Locate the cell with the specified text and output its [X, Y] center coordinate. 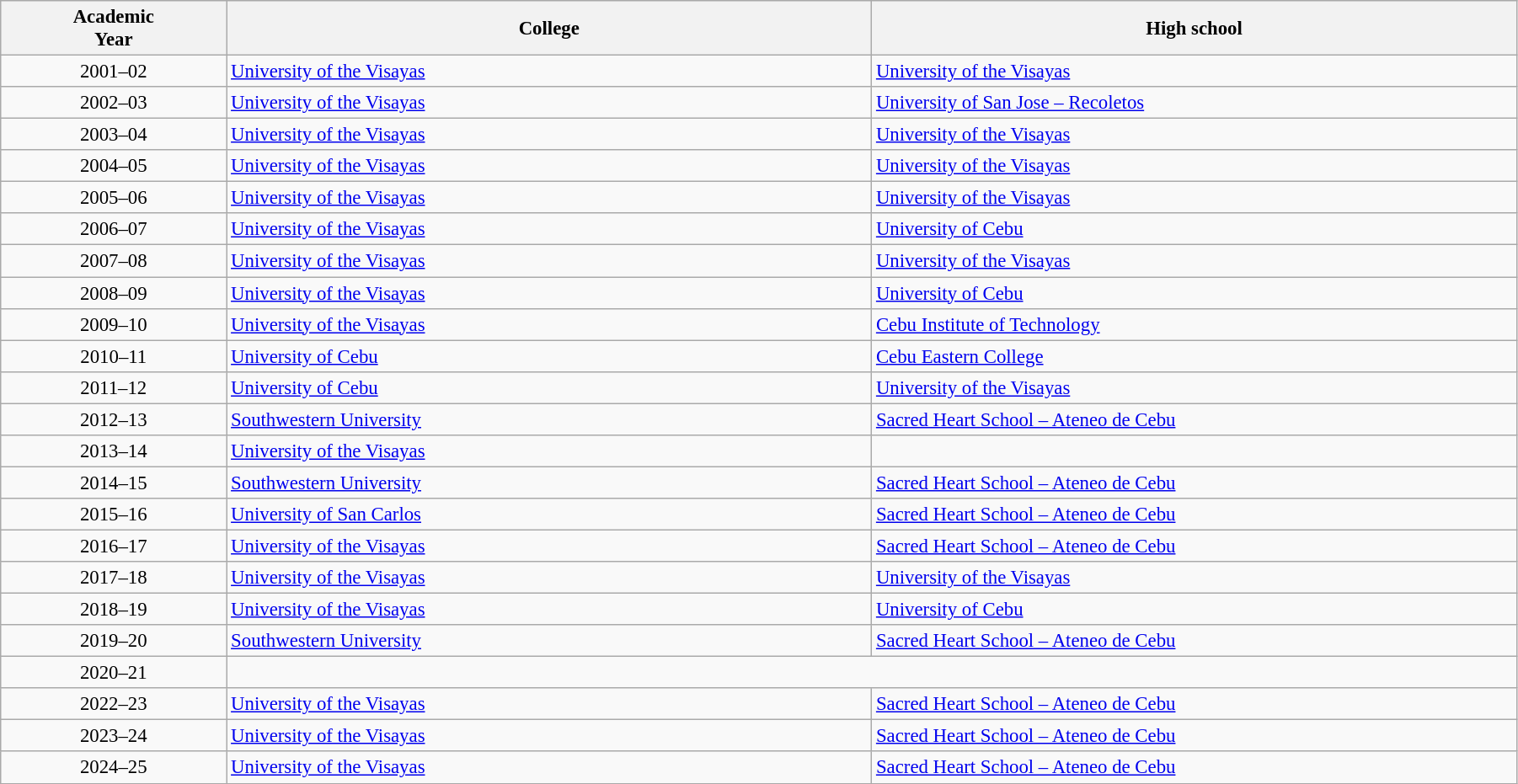
2005–06 [114, 198]
High school [1195, 29]
2023–24 [114, 736]
2006–07 [114, 230]
2002–03 [114, 103]
University of San Carlos [549, 515]
2024–25 [114, 768]
2014–15 [114, 483]
2013–14 [114, 451]
2017–18 [114, 578]
College [549, 29]
2009–10 [114, 324]
2016–17 [114, 546]
2004–05 [114, 166]
2018–19 [114, 610]
2012–13 [114, 419]
2001–02 [114, 72]
Cebu Institute of Technology [1195, 324]
2015–16 [114, 515]
2020–21 [114, 673]
2022–23 [114, 704]
2007–08 [114, 261]
University of San Jose – Recoletos [1195, 103]
2011–12 [114, 387]
2003–04 [114, 135]
2010–11 [114, 356]
2019–20 [114, 641]
2008–09 [114, 293]
Cebu Eastern College [1195, 356]
AcademicYear [114, 29]
